Identify which cell holds the provided text, then report its (x, y) central coordinate. 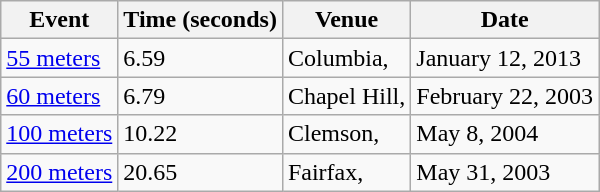
May 8, 2004 (505, 134)
Event (60, 20)
10.22 (200, 134)
200 meters (60, 172)
55 meters (60, 58)
60 meters (60, 96)
Columbia, (346, 58)
20.65 (200, 172)
6.79 (200, 96)
Clemson, (346, 134)
Chapel Hill, (346, 96)
January 12, 2013 (505, 58)
February 22, 2003 (505, 96)
100 meters (60, 134)
Venue (346, 20)
6.59 (200, 58)
Time (seconds) (200, 20)
Fairfax, (346, 172)
May 31, 2003 (505, 172)
Date (505, 20)
